Scan for the cell matching the given text and deliver its (x, y) coordinate at center. 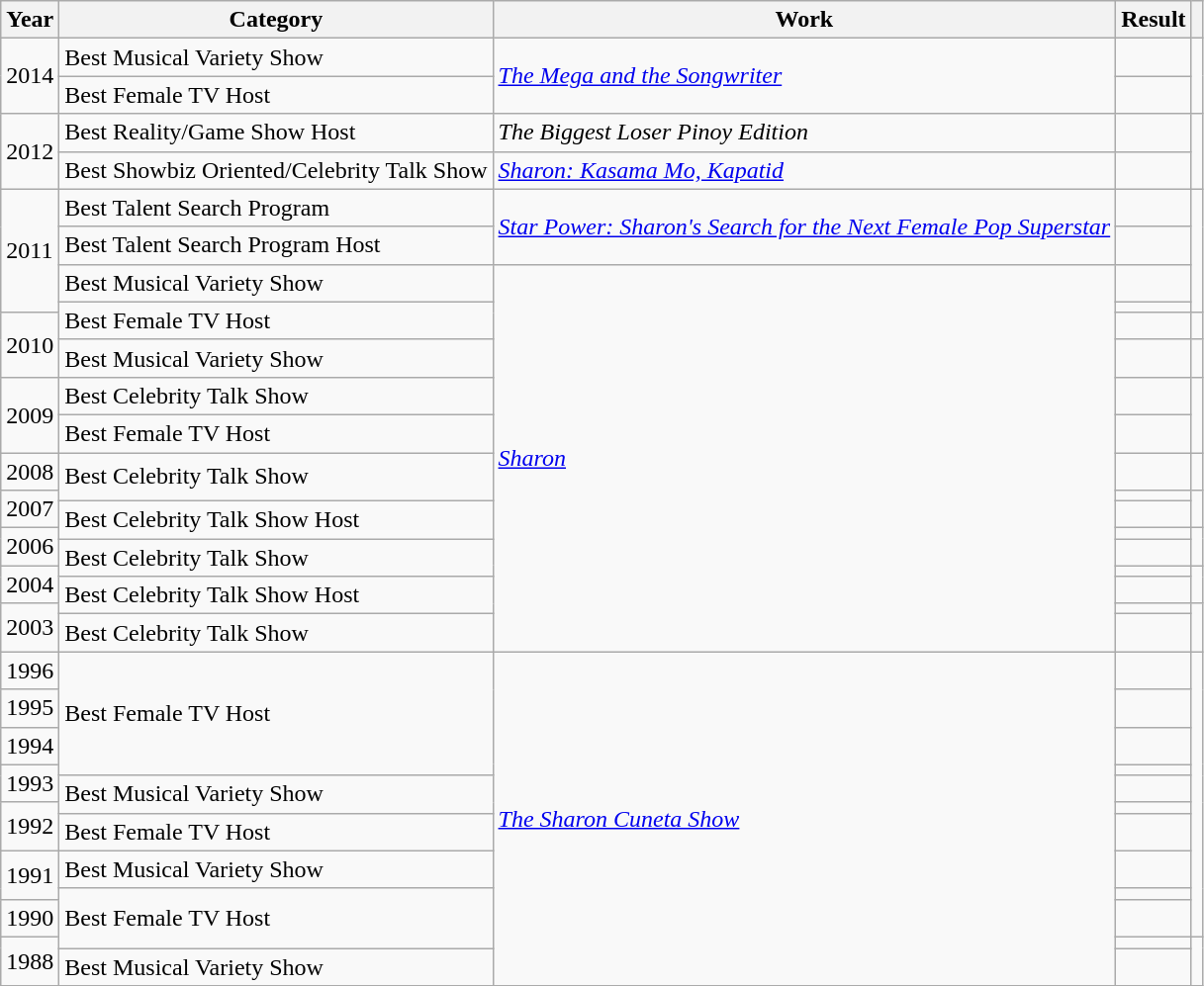
2011 (30, 251)
2012 (30, 151)
Category (276, 20)
2009 (30, 414)
1991 (30, 874)
2010 (30, 344)
2007 (30, 509)
1988 (30, 961)
2008 (30, 472)
1994 (30, 746)
Sharon: Kasama Mo, Kapatid (804, 170)
1995 (30, 708)
2014 (30, 76)
Best Talent Search Program (276, 208)
1996 (30, 671)
Best Talent Search Program Host (276, 245)
Result (1154, 20)
Sharon (804, 458)
Best Reality/Game Show Host (276, 133)
The Sharon Cuneta Show (804, 819)
2003 (30, 627)
2004 (30, 584)
1993 (30, 783)
Best Showbiz Oriented/Celebrity Talk Show (276, 170)
The Biggest Loser Pinoy Edition (804, 133)
Work (804, 20)
Year (30, 20)
2006 (30, 547)
1990 (30, 918)
Star Power: Sharon's Search for the Next Female Pop Superstar (804, 226)
The Mega and the Songwriter (804, 76)
1992 (30, 827)
